Capture the cell that displays the provided text and extract its [x, y] central coordinate. 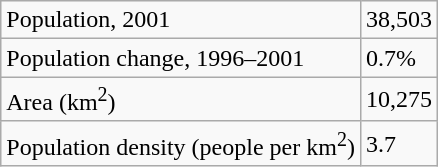
10,275 [398, 100]
Population, 2001 [181, 20]
38,503 [398, 20]
0.7% [398, 58]
Population density (people per km2) [181, 144]
Area (km2) [181, 100]
Population change, 1996–2001 [181, 58]
3.7 [398, 144]
